Detect which cell encompasses the target text, then output its [X, Y] center coordinate. 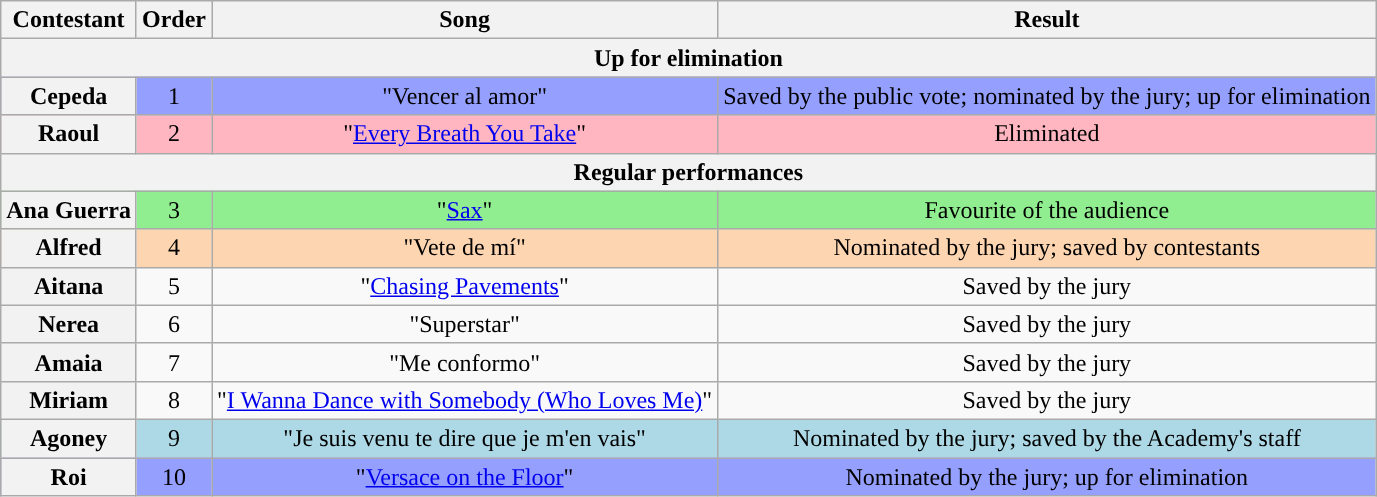
"Je suis venu te dire que je m'en vais" [465, 438]
Ana Guerra [69, 210]
"Every Breath You Take" [465, 134]
Amaia [69, 362]
7 [174, 362]
Roi [69, 477]
Contestant [69, 20]
1 [174, 96]
"Versace on the Floor" [465, 477]
Up for elimination [688, 58]
8 [174, 400]
Order [174, 20]
2 [174, 134]
Cepeda [69, 96]
"I Wanna Dance with Somebody (Who Loves Me)" [465, 400]
"Sax" [465, 210]
Regular performances [688, 172]
Song [465, 20]
6 [174, 324]
Eliminated [1047, 134]
10 [174, 477]
Nominated by the jury; up for elimination [1047, 477]
Nerea [69, 324]
3 [174, 210]
"Superstar" [465, 324]
9 [174, 438]
"Chasing Pavements" [465, 286]
5 [174, 286]
Result [1047, 20]
Nominated by the jury; saved by contestants [1047, 248]
Alfred [69, 248]
Saved by the public vote; nominated by the jury; up for elimination [1047, 96]
Aitana [69, 286]
"Me conformo" [465, 362]
Favourite of the audience [1047, 210]
Agoney [69, 438]
"Vencer al amor" [465, 96]
"Vete de mí" [465, 248]
Raoul [69, 134]
Miriam [69, 400]
4 [174, 248]
Nominated by the jury; saved by the Academy's staff [1047, 438]
